Return the (x, y) coordinate for the center point of the cell that contains the specified text.  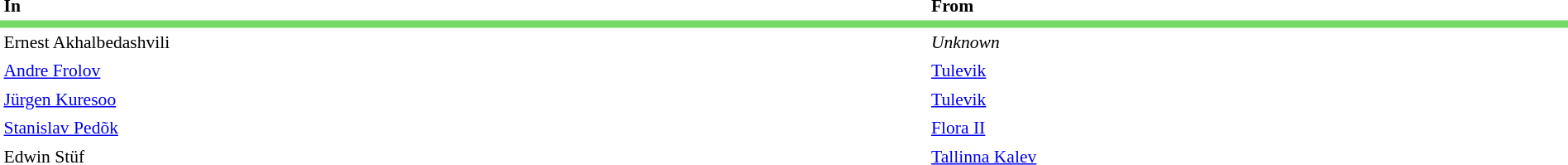
Flora II (1236, 128)
Unknown (1236, 42)
Stanislav Pedõk (463, 128)
Ernest Akhalbedashvili (463, 42)
Andre Frolov (463, 70)
Jürgen Kuresoo (463, 99)
